Extract the (x, y) coordinate from the center of the cell holding the provided text.  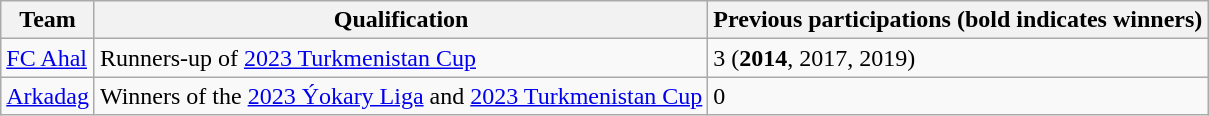
Previous participations (bold indicates winners) (958, 20)
FC Ahal (48, 58)
Runners-up of 2023 Turkmenistan Cup (400, 58)
Team (48, 20)
Qualification (400, 20)
Arkadag (48, 96)
Winners of the 2023 Ýokary Liga and 2023 Turkmenistan Cup (400, 96)
0 (958, 96)
3 (2014, 2017, 2019) (958, 58)
